Output the (x, y) coordinate of the center of the cell containing the given text.  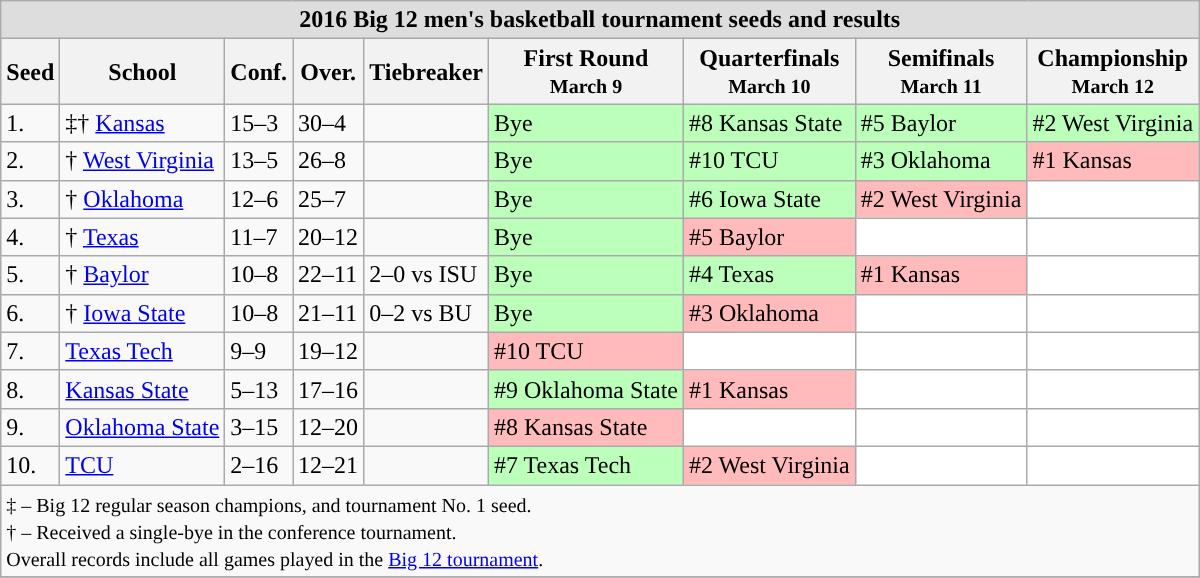
TCU (142, 465)
5. (30, 275)
7. (30, 351)
School (142, 72)
10. (30, 465)
#4 Texas (769, 275)
#6 Iowa State (769, 199)
19–12 (328, 351)
First RoundMarch 9 (586, 72)
2016 Big 12 men's basketball tournament seeds and results (600, 20)
12–21 (328, 465)
Oklahoma State (142, 427)
Over. (328, 72)
#7 Texas Tech (586, 465)
5–13 (259, 389)
20–12 (328, 237)
22–11 (328, 275)
25–7 (328, 199)
#9 Oklahoma State (586, 389)
3–15 (259, 427)
‡† Kansas (142, 123)
17–16 (328, 389)
Seed (30, 72)
† Baylor (142, 275)
† Texas (142, 237)
2–0 vs ISU (426, 275)
9–9 (259, 351)
† Iowa State (142, 313)
2. (30, 161)
QuarterfinalsMarch 10 (769, 72)
Tiebreaker (426, 72)
Kansas State (142, 389)
8. (30, 389)
† West Virginia (142, 161)
12–20 (328, 427)
0–2 vs BU (426, 313)
Conf. (259, 72)
26–8 (328, 161)
13–5 (259, 161)
Texas Tech (142, 351)
21–11 (328, 313)
2–16 (259, 465)
ChampionshipMarch 12 (1113, 72)
3. (30, 199)
6. (30, 313)
4. (30, 237)
15–3 (259, 123)
11–7 (259, 237)
† Oklahoma (142, 199)
SemifinalsMarch 11 (941, 72)
12–6 (259, 199)
30–4 (328, 123)
9. (30, 427)
1. (30, 123)
